Detect which cell encompasses the target text, then output its [x, y] center coordinate. 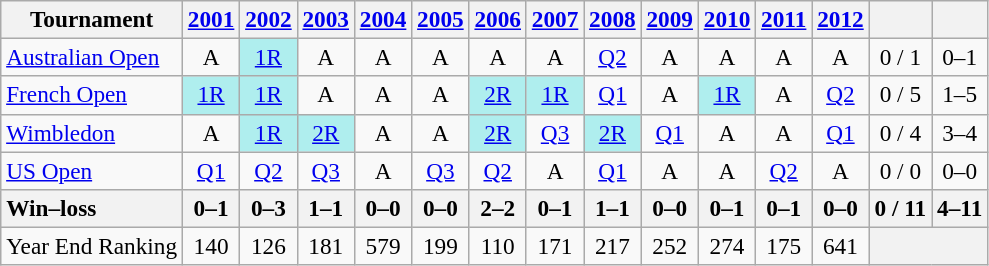
3–4 [960, 133]
140 [210, 246]
2010 [726, 19]
2009 [670, 19]
110 [498, 246]
2005 [440, 19]
Year End Ranking [92, 246]
217 [612, 246]
0 / 1 [900, 57]
French Open [92, 95]
4–11 [960, 208]
274 [726, 246]
175 [784, 246]
252 [670, 246]
199 [440, 246]
2001 [210, 19]
Win–loss [92, 208]
171 [554, 246]
641 [840, 246]
2004 [382, 19]
Wimbledon [92, 133]
2006 [498, 19]
2002 [268, 19]
2–2 [498, 208]
Tournament [92, 19]
126 [268, 246]
0 / 5 [900, 95]
2003 [326, 19]
2011 [784, 19]
Australian Open [92, 57]
2012 [840, 19]
2007 [554, 19]
579 [382, 246]
0 / 0 [900, 170]
US Open [92, 170]
0 / 11 [900, 208]
0–3 [268, 208]
1–5 [960, 95]
2008 [612, 19]
0 / 4 [900, 133]
181 [326, 246]
